Pinpoint the cell where the given text exists, returning its [X, Y] midpoint coordinate. 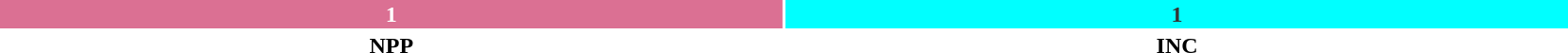
1 [392, 14]
